Locate the cell with the specified text and output its (x, y) center coordinate. 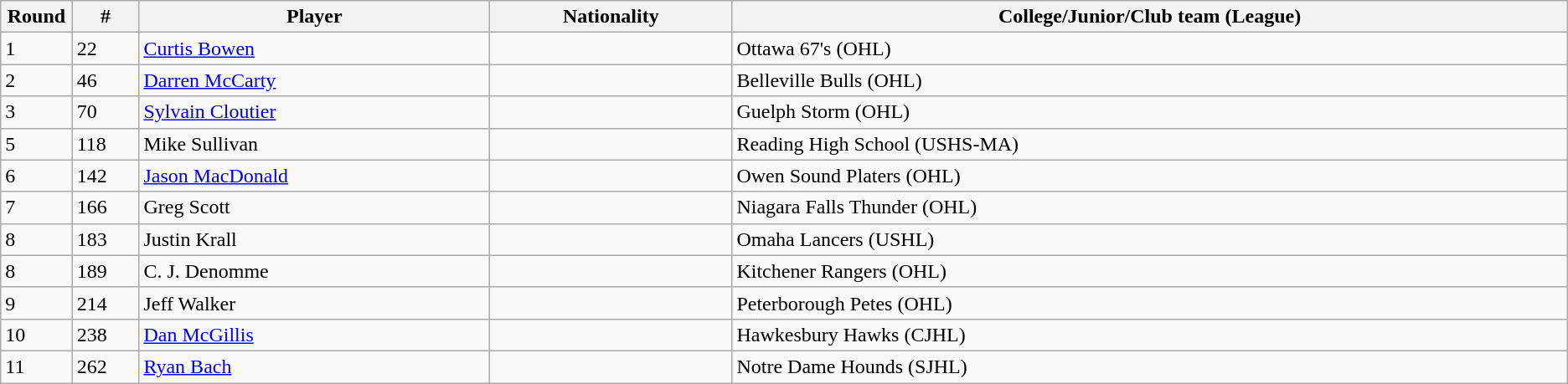
Jeff Walker (315, 303)
262 (106, 366)
Greg Scott (315, 207)
6 (37, 176)
10 (37, 335)
C. J. Denomme (315, 271)
9 (37, 303)
Nationality (611, 17)
Peterborough Petes (OHL) (1149, 303)
Dan McGillis (315, 335)
Darren McCarty (315, 80)
College/Junior/Club team (League) (1149, 17)
Owen Sound Platers (OHL) (1149, 176)
238 (106, 335)
Round (37, 17)
22 (106, 49)
Kitchener Rangers (OHL) (1149, 271)
189 (106, 271)
5 (37, 144)
Mike Sullivan (315, 144)
# (106, 17)
3 (37, 112)
Justin Krall (315, 239)
Sylvain Cloutier (315, 112)
Hawkesbury Hawks (CJHL) (1149, 335)
166 (106, 207)
70 (106, 112)
Player (315, 17)
2 (37, 80)
Curtis Bowen (315, 49)
Guelph Storm (OHL) (1149, 112)
Niagara Falls Thunder (OHL) (1149, 207)
214 (106, 303)
Belleville Bulls (OHL) (1149, 80)
1 (37, 49)
Omaha Lancers (USHL) (1149, 239)
118 (106, 144)
183 (106, 239)
11 (37, 366)
7 (37, 207)
Ottawa 67's (OHL) (1149, 49)
Notre Dame Hounds (SJHL) (1149, 366)
Jason MacDonald (315, 176)
46 (106, 80)
Ryan Bach (315, 366)
142 (106, 176)
Reading High School (USHS-MA) (1149, 144)
